Return [X, Y] of the center of cell containing provided text 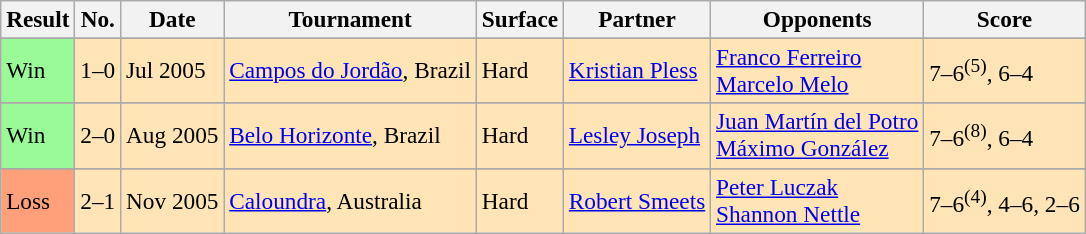
Peter Luczak Shannon Nettle [818, 200]
Score [1004, 19]
Partner [636, 19]
Aug 2005 [172, 136]
1–0 [98, 70]
Kristian Pless [636, 70]
7–6(4), 4–6, 2–6 [1004, 200]
Loss [38, 200]
Nov 2005 [172, 200]
Campos do Jordão, Brazil [350, 70]
Caloundra, Australia [350, 200]
Opponents [818, 19]
Surface [520, 19]
Belo Horizonte, Brazil [350, 136]
Tournament [350, 19]
2–1 [98, 200]
Date [172, 19]
Jul 2005 [172, 70]
2–0 [98, 136]
Franco Ferreiro Marcelo Melo [818, 70]
Lesley Joseph [636, 136]
Juan Martín del Potro Máximo González [818, 136]
7–6(8), 6–4 [1004, 136]
Robert Smeets [636, 200]
7–6(5), 6–4 [1004, 70]
Result [38, 19]
No. [98, 19]
